Pinpoint the cell where the given text exists, returning its (x, y) midpoint coordinate. 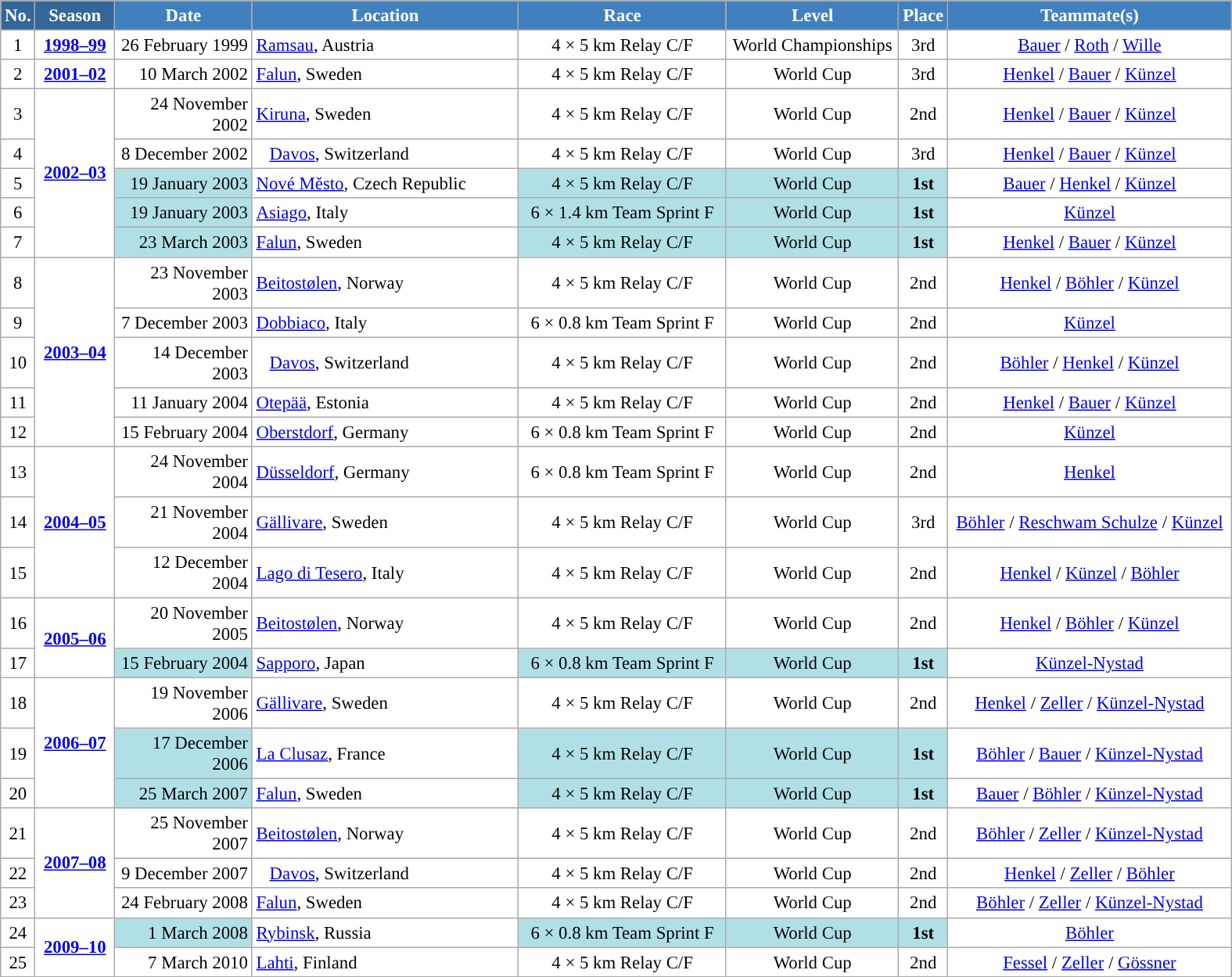
Oberstdorf, Germany (385, 432)
23 November 2003 (184, 283)
5 (18, 184)
21 November 2004 (184, 523)
8 (18, 283)
4 (18, 154)
24 February 2008 (184, 903)
12 December 2004 (184, 573)
Henkel / Zeller / Künzel-Nystad (1089, 704)
2005–06 (75, 638)
14 December 2003 (184, 363)
10 (18, 363)
Henkel / Künzel / Böhler (1089, 573)
Season (75, 16)
Bauer / Henkel / Künzel (1089, 184)
20 (18, 794)
6 (18, 214)
Location (385, 16)
Sapporo, Japan (385, 663)
3 (18, 114)
2009–10 (75, 946)
9 December 2007 (184, 874)
Henkel / Zeller / Böhler (1089, 874)
1998–99 (75, 45)
Otepää, Estonia (385, 402)
22 (18, 874)
1 March 2008 (184, 932)
19 (18, 754)
Ramsau, Austria (385, 45)
2 (18, 74)
La Clusaz, France (385, 754)
18 (18, 704)
Rybinsk, Russia (385, 932)
11 January 2004 (184, 402)
2007–08 (75, 863)
11 (18, 402)
Level (812, 16)
No. (18, 16)
19 November 2006 (184, 704)
23 March 2003 (184, 242)
25 (18, 962)
1 (18, 45)
Date (184, 16)
17 December 2006 (184, 754)
25 March 2007 (184, 794)
World Championships (812, 45)
23 (18, 903)
Asiago, Italy (385, 214)
2001–02 (75, 74)
6 × 1.4 km Team Sprint F (623, 214)
25 November 2007 (184, 834)
10 March 2002 (184, 74)
Race (623, 16)
Böhler (1089, 932)
7 March 2010 (184, 962)
15 (18, 573)
2004–05 (75, 523)
Nové Město, Czech Republic (385, 184)
24 November 2002 (184, 114)
2003–04 (75, 352)
Teammate(s) (1089, 16)
17 (18, 663)
7 December 2003 (184, 322)
Bauer / Böhler / Künzel-Nystad (1089, 794)
20 November 2005 (184, 623)
16 (18, 623)
Böhler / Bauer / Künzel-Nystad (1089, 754)
Böhler / Henkel / Künzel (1089, 363)
26 February 1999 (184, 45)
Düsseldorf, Germany (385, 472)
Dobbiaco, Italy (385, 322)
9 (18, 322)
Henkel (1089, 472)
Bauer / Roth / Wille (1089, 45)
Lago di Tesero, Italy (385, 573)
21 (18, 834)
Fessel / Zeller / Gössner (1089, 962)
7 (18, 242)
Place (923, 16)
Böhler / Reschwam Schulze / Künzel (1089, 523)
2002–03 (75, 174)
Kiruna, Sweden (385, 114)
8 December 2002 (184, 154)
24 (18, 932)
Lahti, Finland (385, 962)
13 (18, 472)
24 November 2004 (184, 472)
2006–07 (75, 743)
Künzel-Nystad (1089, 663)
12 (18, 432)
14 (18, 523)
